From the cell containing the given text, extract its center point as (x, y) coordinate. 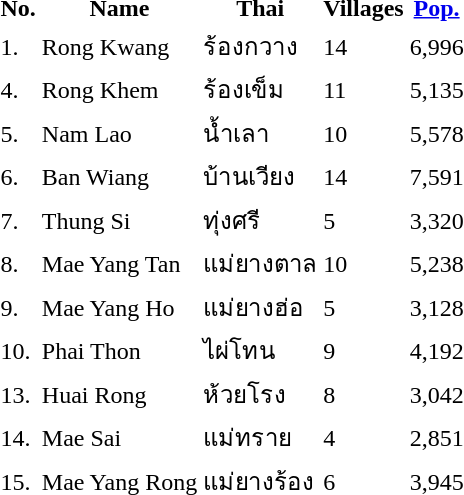
ร้องกวาง (260, 46)
ร้องเข็ม (260, 90)
Phai Thon (119, 350)
Thung Si (119, 220)
11 (364, 90)
Mae Yang Ho (119, 307)
Huai Rong (119, 394)
แม่ทราย (260, 438)
8 (364, 394)
Mae Yang Tan (119, 264)
9 (364, 350)
4 (364, 438)
น้ำเลา (260, 133)
Rong Kwang (119, 46)
Ban Wiang (119, 176)
แม่ยางฮ่อ (260, 307)
Mae Sai (119, 438)
ไผ่โทน (260, 350)
Nam Lao (119, 133)
ทุ่งศรี (260, 220)
บ้านเวียง (260, 176)
Rong Khem (119, 90)
ห้วยโรง (260, 394)
แม่ยางตาล (260, 264)
